Extract the (X, Y) coordinate from the center of the cell holding the provided text.  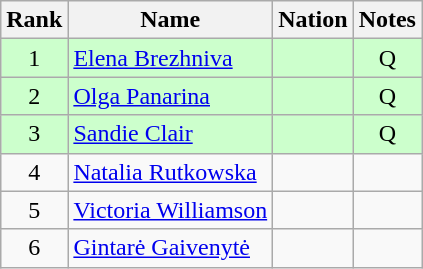
1 (34, 58)
Gintarė Gaivenytė (170, 248)
Olga Panarina (170, 96)
Name (170, 20)
Nation (313, 20)
Elena Brezhniva (170, 58)
5 (34, 210)
3 (34, 134)
Natalia Rutkowska (170, 172)
Victoria Williamson (170, 210)
Sandie Clair (170, 134)
Notes (387, 20)
6 (34, 248)
Rank (34, 20)
2 (34, 96)
4 (34, 172)
